Provide the [x, y] coordinate of the cell's center where the given text is located.  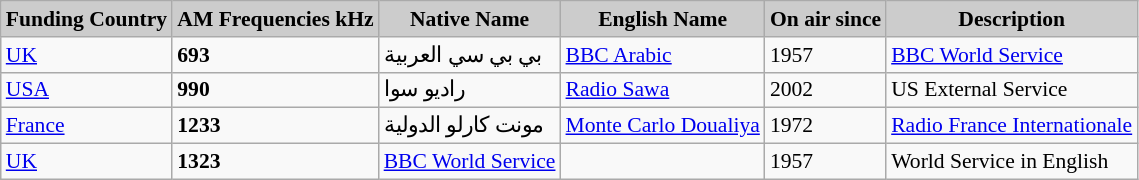
Native Name [470, 19]
2002 [826, 90]
693 [275, 55]
AM Frequencies kHz [275, 19]
Funding Country [86, 19]
Radio France Internationale [1012, 126]
Description [1012, 19]
BBC Arabic [663, 55]
Monte Carlo Doualiya [663, 126]
1972 [826, 126]
USA [86, 90]
بي بي سي العربية [470, 55]
World Service in English [1012, 162]
English Name [663, 19]
On air since [826, 19]
رادیو سوا [470, 90]
1323 [275, 162]
مونت كارلو الدولية [470, 126]
1233 [275, 126]
Radio Sawa [663, 90]
990 [275, 90]
France [86, 126]
US External Service [1012, 90]
